Scan for the cell matching the given text and deliver its [x, y] coordinate at center. 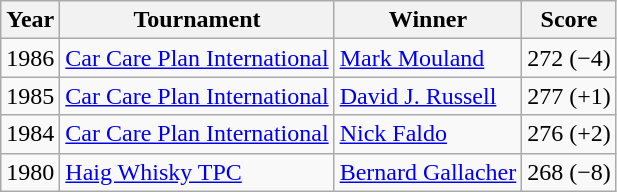
Year [30, 20]
1985 [30, 96]
1984 [30, 134]
272 (−4) [570, 58]
1986 [30, 58]
Haig Whisky TPC [197, 172]
268 (−8) [570, 172]
Winner [428, 20]
276 (+2) [570, 134]
Score [570, 20]
Bernard Gallacher [428, 172]
Tournament [197, 20]
277 (+1) [570, 96]
Mark Mouland [428, 58]
David J. Russell [428, 96]
Nick Faldo [428, 134]
1980 [30, 172]
